Identify which cell holds the provided text, then report its [x, y] central coordinate. 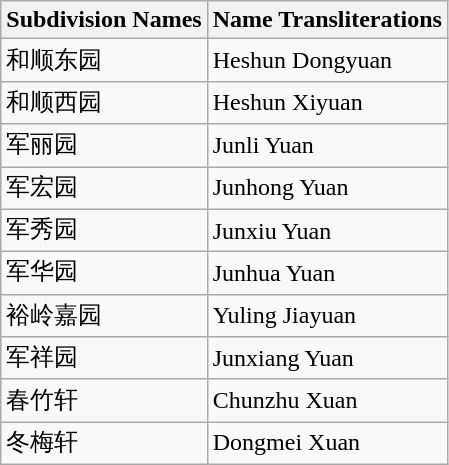
军丽园 [104, 146]
Heshun Xiyuan [327, 102]
Junxiu Yuan [327, 230]
Junli Yuan [327, 146]
军华园 [104, 274]
裕岭嘉园 [104, 316]
Junhong Yuan [327, 188]
军秀园 [104, 230]
军祥园 [104, 358]
Heshun Dongyuan [327, 60]
Junxiang Yuan [327, 358]
冬梅轩 [104, 444]
Yuling Jiayuan [327, 316]
春竹轩 [104, 400]
和顺东园 [104, 60]
Dongmei Xuan [327, 444]
和顺西园 [104, 102]
Junhua Yuan [327, 274]
军宏园 [104, 188]
Name Transliterations [327, 20]
Subdivision Names [104, 20]
Chunzhu Xuan [327, 400]
